Capture the cell that displays the provided text and extract its (x, y) central coordinate. 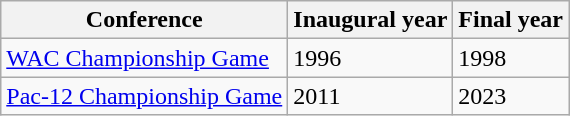
Final year (511, 20)
WAC Championship Game (144, 58)
Inaugural year (370, 20)
1996 (370, 58)
2023 (511, 96)
Pac-12 Championship Game (144, 96)
2011 (370, 96)
1998 (511, 58)
Conference (144, 20)
